Pinpoint the cell where the given text exists, returning its (X, Y) midpoint coordinate. 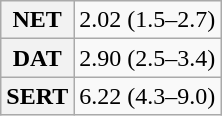
DAT (38, 58)
6.22 (4.3–9.0) (148, 96)
NET (38, 20)
2.90 (2.5–3.4) (148, 58)
SERT (38, 96)
2.02 (1.5–2.7) (148, 20)
